Identify which cell holds the provided text, then report its (x, y) central coordinate. 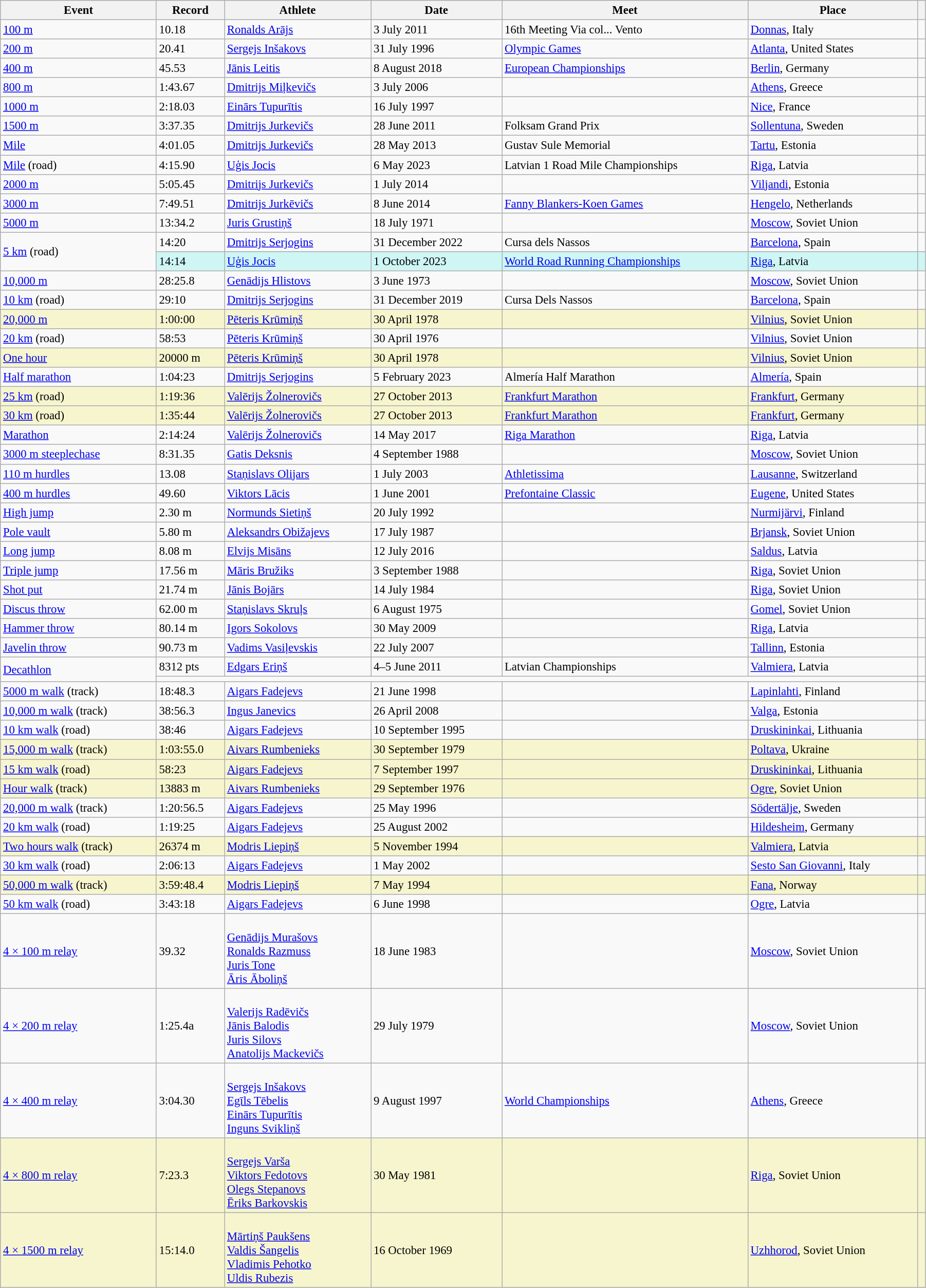
8.08 m (190, 551)
1:19:36 (190, 397)
Cursa dels Nassos (625, 242)
18 June 1983 (437, 951)
38:56.3 (190, 711)
Brjansk, Soviet Union (832, 532)
26374 m (190, 846)
10,000 m walk (track) (79, 711)
30 September 1979 (437, 750)
45.53 (190, 68)
90.73 m (190, 648)
Javelin throw (79, 648)
4–5 June 2011 (437, 667)
4 × 400 m relay (79, 1101)
Māris Bružiks (297, 570)
8 June 2014 (437, 203)
50,000 m walk (track) (79, 885)
Athletissima (625, 474)
Latvian Championships (625, 667)
200 m (79, 49)
3000 m (79, 203)
13883 m (190, 788)
15:14.0 (190, 1250)
Genādijs MurašovsRonalds RazmussJuris ToneĀris Āboliņš (297, 951)
21.74 m (190, 590)
Lausanne, Switzerland (832, 474)
Ogre, Soviet Union (832, 788)
Igors Sokolovs (297, 628)
Place (832, 10)
28:25.8 (190, 281)
4 × 800 m relay (79, 1175)
Sergejs Inšakovs (297, 49)
20,000 m (79, 319)
58:53 (190, 339)
Almería Half Marathon (625, 377)
20 km walk (road) (79, 827)
1:35:44 (190, 416)
Viktors Lācis (297, 493)
17.56 m (190, 570)
20 km (road) (79, 339)
3000 m steeplechase (79, 455)
25 May 1996 (437, 808)
Pole vault (79, 532)
18:48.3 (190, 692)
2000 m (79, 184)
7 September 1997 (437, 769)
1500 m (79, 126)
Almería, Spain (832, 377)
100 m (79, 30)
Valga, Estonia (832, 711)
1:19:25 (190, 827)
Ronalds Arājs (297, 30)
10 km (road) (79, 300)
Date (437, 10)
6 June 1998 (437, 904)
80.14 m (190, 628)
Cursa Dels Nassos (625, 300)
18 July 1971 (437, 222)
800 m (79, 87)
Hildesheim, Germany (832, 827)
30 km (road) (79, 416)
20.41 (190, 49)
Nice, France (832, 107)
1:03:55.0 (190, 750)
3 September 1988 (437, 570)
4 × 1500 m relay (79, 1250)
World Championships (625, 1101)
17 July 1987 (437, 532)
Hour walk (track) (79, 788)
One hour (79, 358)
Gomel, Soviet Union (832, 609)
European Championships (625, 68)
1:25.4a (190, 1026)
Record (190, 10)
Valerijs RadēvičsJānis BalodisJuris SilovsAnatolijs Mackevičs (297, 1026)
16 July 1997 (437, 107)
30 May 1981 (437, 1175)
9 August 1997 (437, 1101)
2:18.03 (190, 107)
6 May 2023 (437, 165)
29 September 1976 (437, 788)
Discus throw (79, 609)
14 May 2017 (437, 435)
26 April 2008 (437, 711)
High jump (79, 512)
4:01.05 (190, 145)
6 August 1975 (437, 609)
14:14 (190, 262)
Long jump (79, 551)
31 July 1996 (437, 49)
Nurmijärvi, Finland (832, 512)
15,000 m walk (track) (79, 750)
5000 m (79, 222)
Mārtiņš PaukšensValdis ŠangelisVladimis PehotkoUldis Rubezis (297, 1250)
Saldus, Latvia (832, 551)
31 December 2022 (437, 242)
7:49.51 (190, 203)
22 July 2007 (437, 648)
Normunds Sietiņš (297, 512)
13:34.2 (190, 222)
20 July 1992 (437, 512)
31 December 2019 (437, 300)
16th Meeting Via col... Vento (625, 30)
3:37.35 (190, 126)
30 May 2009 (437, 628)
Jānis Bojārs (297, 590)
110 m hurdles (79, 474)
15 km walk (road) (79, 769)
4 × 200 m relay (79, 1026)
Mile (road) (79, 165)
Sesto San Giovanni, Italy (832, 866)
62.00 m (190, 609)
5 km (road) (79, 252)
Half marathon (79, 377)
Lapinlahti, Finland (832, 692)
3:04.30 (190, 1101)
Prefontaine Classic (625, 493)
Latvian 1 Road Mile Championships (625, 165)
Poltava, Ukraine (832, 750)
Staņislavs Olijars (297, 474)
30 April 1976 (437, 339)
400 m hurdles (79, 493)
3:43:18 (190, 904)
10 km walk (road) (79, 730)
Jānis Leitis (297, 68)
Tartu, Estonia (832, 145)
Tallinn, Estonia (832, 648)
Genādijs Hlistovs (297, 281)
28 June 2011 (437, 126)
2:06:13 (190, 866)
8 August 2018 (437, 68)
4:15.90 (190, 165)
Hammer throw (79, 628)
1:00:00 (190, 319)
4 September 1988 (437, 455)
25 km (road) (79, 397)
58:23 (190, 769)
Elvijs Misāns (297, 551)
Dmitrijs Jurkēvičs (297, 203)
Mile (79, 145)
20,000 m walk (track) (79, 808)
12 July 2016 (437, 551)
Olympic Games (625, 49)
Södertälje, Sweden (832, 808)
5.80 m (190, 532)
Dmitrijs Miļkevičs (297, 87)
Riga Marathon (625, 435)
Fanny Blankers-Koen Games (625, 203)
1 July 2003 (437, 474)
30 km walk (road) (79, 866)
Viljandi, Estonia (832, 184)
1 June 2001 (437, 493)
10,000 m (79, 281)
Sergejs InšakovsEgīls TēbelisEinārs TupurītisInguns Svikliņš (297, 1101)
50 km walk (road) (79, 904)
1:04:23 (190, 377)
Uzhhorod, Soviet Union (832, 1250)
Einārs Tupurītis (297, 107)
29:10 (190, 300)
Decathlon (79, 669)
38:46 (190, 730)
Ogre, Latvia (832, 904)
5 February 2023 (437, 377)
21 June 1998 (437, 692)
Berlin, Germany (832, 68)
Vadims Vasiļevskis (297, 648)
2:14:24 (190, 435)
Gustav Sule Memorial (625, 145)
400 m (79, 68)
13.08 (190, 474)
Fana, Norway (832, 885)
3 June 1973 (437, 281)
14 July 1984 (437, 590)
1 July 2014 (437, 184)
World Road Running Championships (625, 262)
7:23.3 (190, 1175)
Shot put (79, 590)
Edgars Eriņš (297, 667)
Ingus Janevics (297, 711)
Sollentuna, Sweden (832, 126)
Gatis Deksnis (297, 455)
10.18 (190, 30)
Folksam Grand Prix (625, 126)
1 May 2002 (437, 866)
8312 pts (190, 667)
8:31.35 (190, 455)
1000 m (79, 107)
Eugene, United States (832, 493)
10 September 1995 (437, 730)
1:20:56.5 (190, 808)
Sergejs VaršaViktors FedotovsOlegs StepanovsĒriks Barkovskis (297, 1175)
3 July 2006 (437, 87)
Triple jump (79, 570)
Two hours walk (track) (79, 846)
49.60 (190, 493)
1 October 2023 (437, 262)
Atlanta, United States (832, 49)
3 July 2011 (437, 30)
5 November 1994 (437, 846)
16 October 1969 (437, 1250)
Meet (625, 10)
39.32 (190, 951)
Staņislavs Skruļs (297, 609)
Athlete (297, 10)
14:20 (190, 242)
Donnas, Italy (832, 30)
20000 m (190, 358)
1:43.67 (190, 87)
Aleksandrs Obižajevs (297, 532)
4 × 100 m relay (79, 951)
3:59:48.4 (190, 885)
Juris Grustiņš (297, 222)
Event (79, 10)
Marathon (79, 435)
2.30 m (190, 512)
25 August 2002 (437, 827)
5:05.45 (190, 184)
29 July 1979 (437, 1026)
Hengelo, Netherlands (832, 203)
7 May 1994 (437, 885)
5000 m walk (track) (79, 692)
28 May 2013 (437, 145)
